Determine the (x, y) coordinate at the center of the cell enclosing the given text.  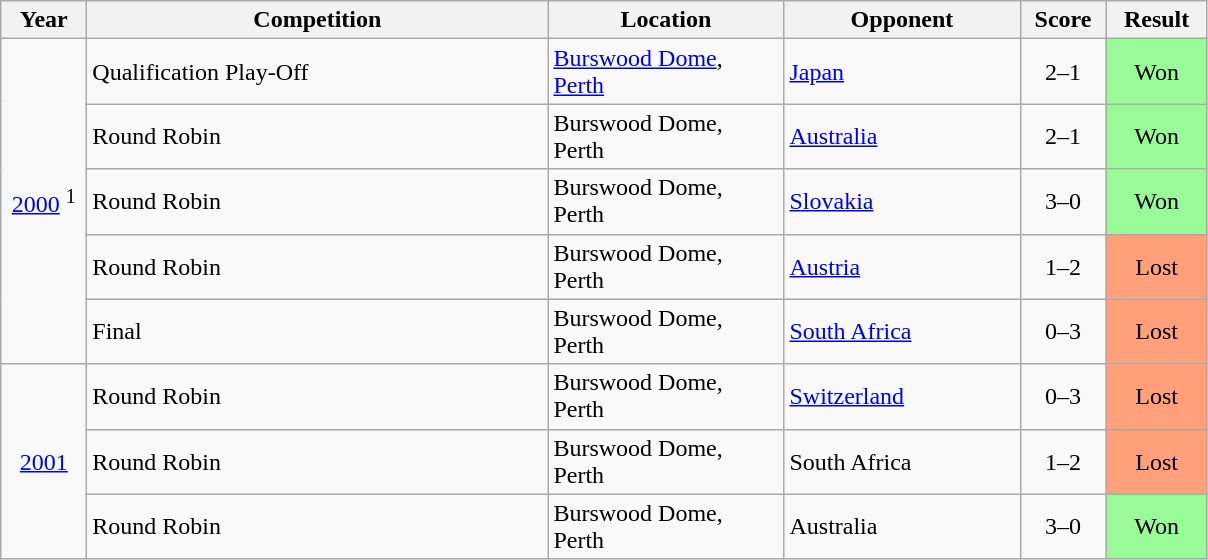
2000 1 (44, 202)
Competition (318, 20)
Switzerland (902, 396)
Score (1063, 20)
Slovakia (902, 202)
Result (1156, 20)
Final (318, 332)
Austria (902, 266)
Year (44, 20)
Qualification Play-Off (318, 72)
Japan (902, 72)
Opponent (902, 20)
2001 (44, 462)
Location (666, 20)
